Scan for the cell matching the given text and deliver its (X, Y) coordinate at center. 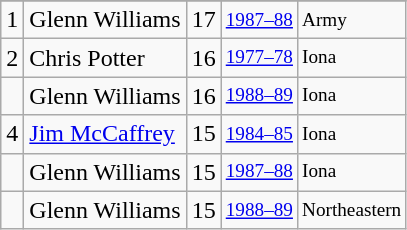
2 (12, 58)
1984–85 (259, 134)
Northeastern (352, 210)
17 (204, 20)
Jim McCaffrey (105, 134)
Chris Potter (105, 58)
1977–78 (259, 58)
1 (12, 20)
Army (352, 20)
4 (12, 134)
